Determine the (x, y) coordinate at the center of the cell enclosing the given text.  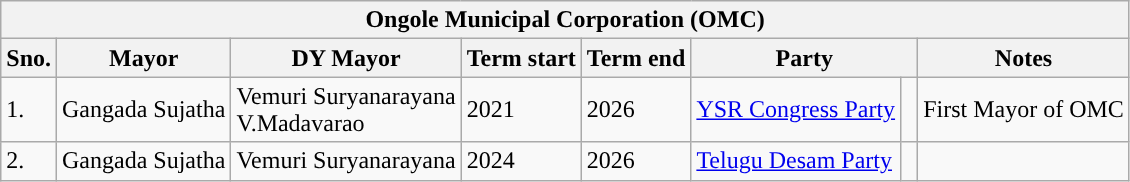
Mayor (144, 58)
Ongole Municipal Corporation (OMC) (566, 20)
2024 (521, 161)
YSR Congress Party (796, 110)
Term start (521, 58)
Vemuri SuryanarayanaV.Madavarao (346, 110)
2. (29, 161)
DY Mayor (346, 58)
1. (29, 110)
Vemuri Suryanarayana (346, 161)
First Mayor of OMC (1024, 110)
Term end (636, 58)
Party (804, 58)
Telugu Desam Party (796, 161)
Notes (1024, 58)
2021 (521, 110)
Sno. (29, 58)
